Find where the given text appears and provide that cell's center as (x, y) coordinate. 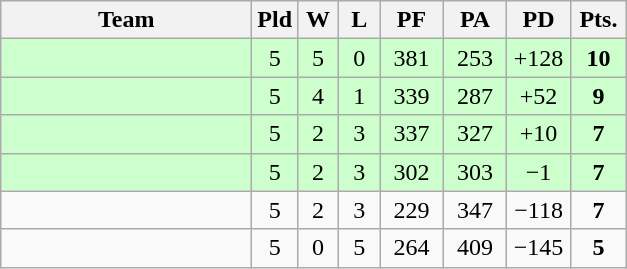
337 (412, 134)
Team (126, 20)
W (318, 20)
PF (412, 20)
−118 (539, 210)
409 (475, 248)
327 (475, 134)
−1 (539, 172)
Pld (275, 20)
L (360, 20)
339 (412, 96)
−145 (539, 248)
+10 (539, 134)
229 (412, 210)
Pts. (598, 20)
264 (412, 248)
+52 (539, 96)
347 (475, 210)
303 (475, 172)
PD (539, 20)
+128 (539, 58)
287 (475, 96)
381 (412, 58)
10 (598, 58)
PA (475, 20)
253 (475, 58)
9 (598, 96)
4 (318, 96)
302 (412, 172)
1 (360, 96)
